Find where the given text appears and provide that cell's center as (x, y) coordinate. 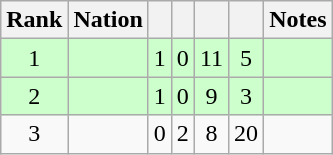
11 (211, 58)
Notes (298, 20)
Rank (34, 20)
Nation (108, 20)
9 (211, 96)
20 (246, 134)
8 (211, 134)
5 (246, 58)
